Provide the [X, Y] coordinate of the cell's center where the given text is located.  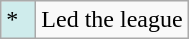
* [18, 20]
Led the league [112, 20]
